Capture the cell that displays the provided text and extract its [x, y] central coordinate. 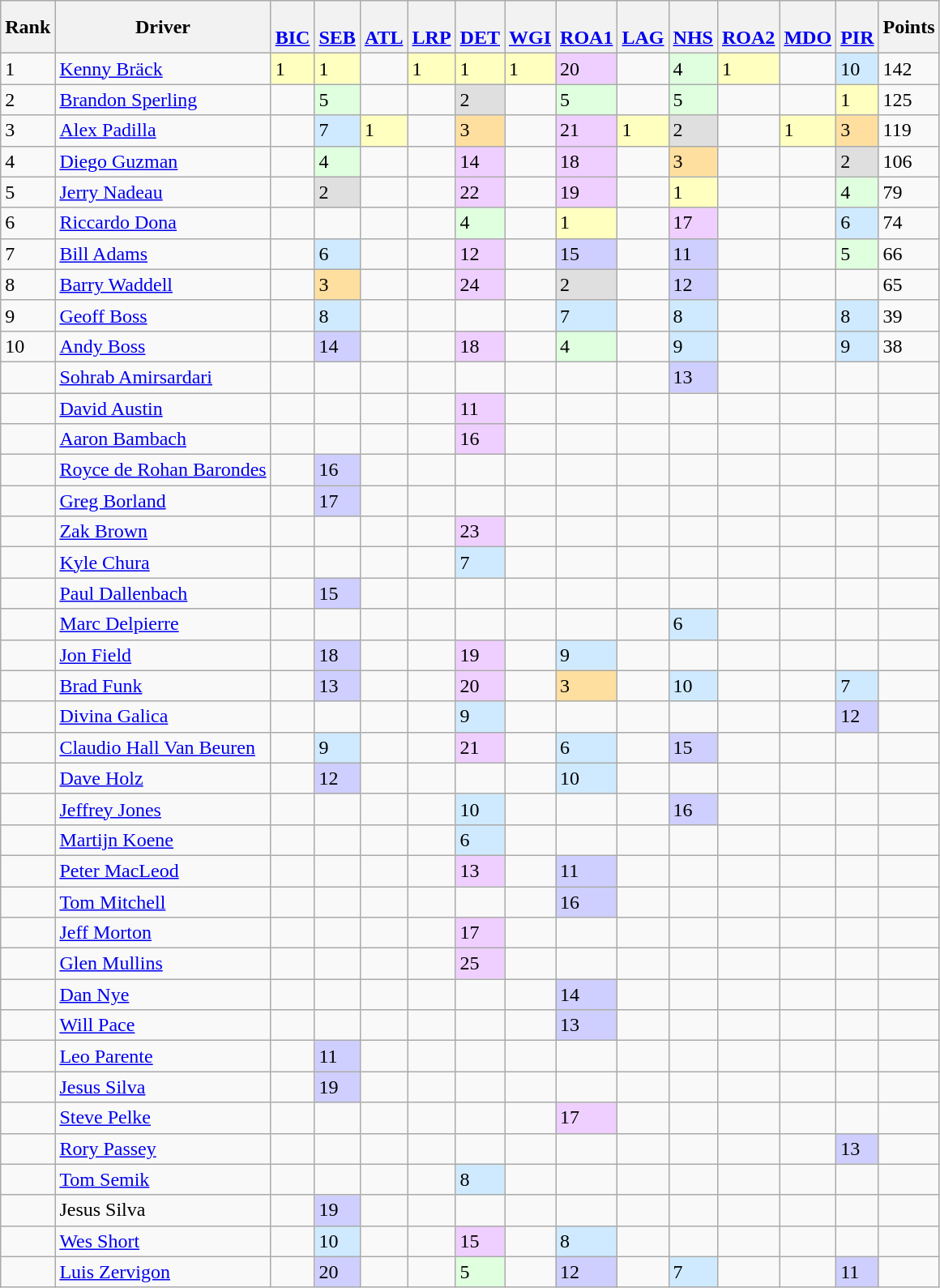
Jeff Morton [163, 933]
22 [480, 192]
Tom Semik [163, 1179]
Points [909, 28]
Jeffrey Jones [163, 809]
Jon Field [163, 655]
Rank [28, 28]
SEB [337, 28]
119 [909, 131]
142 [909, 69]
125 [909, 100]
Barry Waddell [163, 285]
Driver [163, 28]
Brandon Sperling [163, 100]
Greg Borland [163, 501]
ROA2 [748, 28]
Will Pace [163, 1025]
Riccardo Dona [163, 223]
Bill Adams [163, 254]
79 [909, 192]
38 [909, 346]
23 [480, 532]
Aaron Bambach [163, 439]
Divina Galica [163, 717]
ATL [384, 28]
Paul Dallenbach [163, 593]
Kyle Chura [163, 563]
Diego Guzman [163, 161]
24 [480, 285]
MDO [808, 28]
PIR [857, 28]
DET [480, 28]
Geoff Boss [163, 315]
David Austin [163, 408]
LAG [643, 28]
106 [909, 161]
Alex Padilla [163, 131]
WGI [530, 28]
Claudio Hall Van Beuren [163, 747]
65 [909, 285]
Marc Delpierre [163, 624]
74 [909, 223]
Glen Mullins [163, 964]
25 [480, 964]
66 [909, 254]
Luis Zervigon [163, 1272]
Jerry Nadeau [163, 192]
ROA1 [587, 28]
Tom Mitchell [163, 902]
Andy Boss [163, 346]
Rory Passey [163, 1149]
Kenny Bräck [163, 69]
Steve Pelke [163, 1118]
Sohrab Amirsardari [163, 377]
Brad Funk [163, 686]
BIC [293, 28]
Leo Parente [163, 1056]
LRP [431, 28]
NHS [693, 28]
Wes Short [163, 1241]
Dan Nye [163, 995]
Royce de Rohan Barondes [163, 470]
Martijn Koene [163, 840]
Dave Holz [163, 778]
39 [909, 315]
Zak Brown [163, 532]
Peter MacLeod [163, 871]
